Extract the (X, Y) coordinate from the center of the cell holding the provided text.  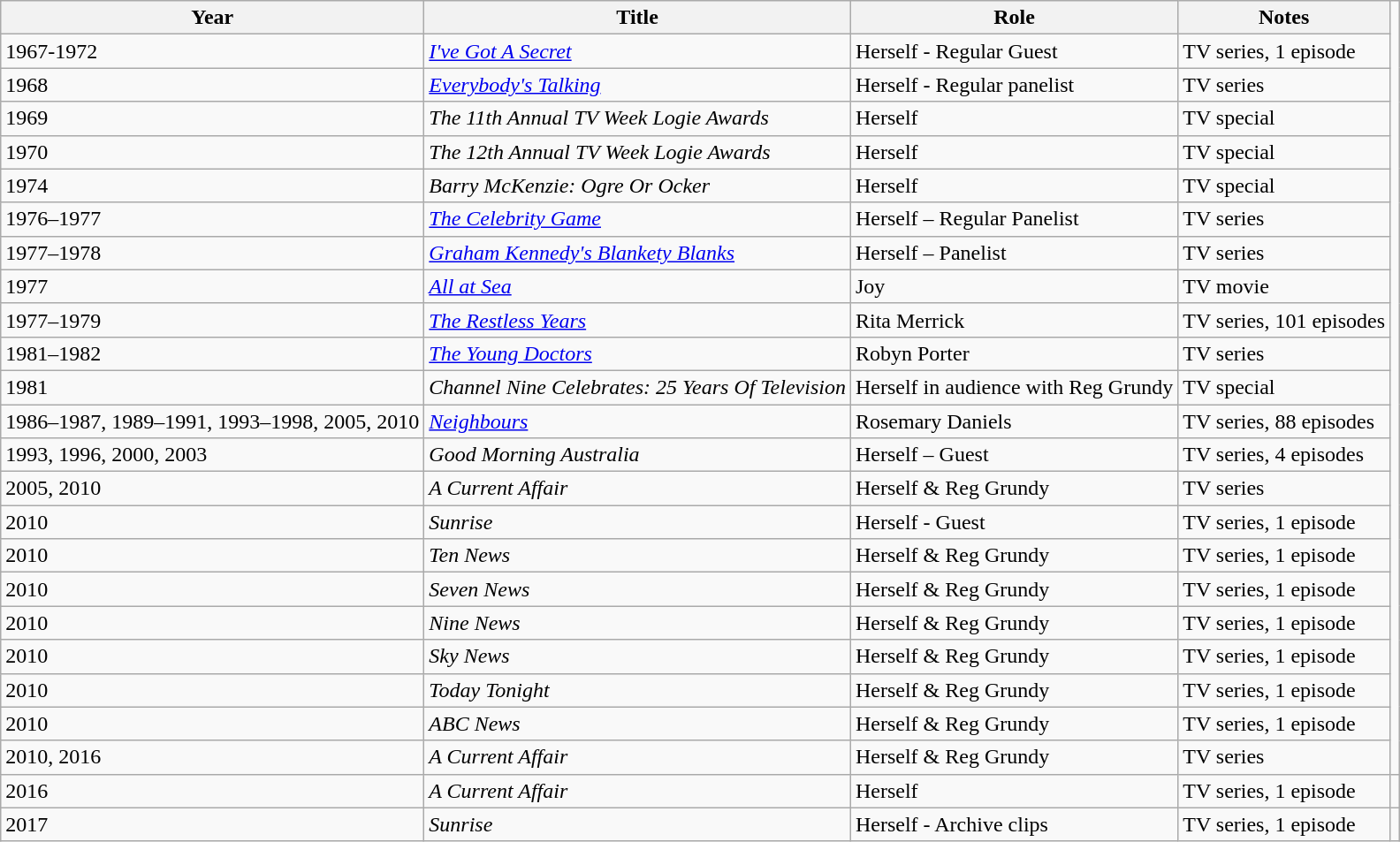
Ten News (638, 556)
Herself in audience with Reg Grundy (1014, 387)
Year (212, 18)
Barry McKenzie: Ogre Or Ocker (638, 186)
Herself – Guest (1014, 455)
1977 (212, 286)
ABC News (638, 724)
All at Sea (638, 286)
2010, 2016 (212, 757)
Rita Merrick (1014, 320)
Herself - Regular Guest (1014, 51)
1974 (212, 186)
TV movie (1284, 286)
1967-1972 (212, 51)
Robyn Porter (1014, 353)
1981–1982 (212, 353)
Herself - Guest (1014, 522)
Rosemary Daniels (1014, 421)
Nine News (638, 623)
The Celebrity Game (638, 219)
Sky News (638, 656)
1968 (212, 85)
TV series, 88 episodes (1284, 421)
Herself – Regular Panelist (1014, 219)
Graham Kennedy's Blankety Blanks (638, 253)
Joy (1014, 286)
2005, 2010 (212, 489)
Seven News (638, 589)
The Young Doctors (638, 353)
Role (1014, 18)
1969 (212, 118)
2016 (212, 791)
Herself – Panelist (1014, 253)
1970 (212, 152)
I've Got A Secret (638, 51)
1986–1987, 1989–1991, 1993–1998, 2005, 2010 (212, 421)
The Restless Years (638, 320)
Notes (1284, 18)
1981 (212, 387)
Herself - Archive clips (1014, 824)
TV series, 101 episodes (1284, 320)
Channel Nine Celebrates: 25 Years Of Television (638, 387)
Title (638, 18)
The 11th Annual TV Week Logie Awards (638, 118)
Herself - Regular panelist (1014, 85)
1993, 1996, 2000, 2003 (212, 455)
2017 (212, 824)
1976–1977 (212, 219)
1977–1978 (212, 253)
Good Morning Australia (638, 455)
1977–1979 (212, 320)
Neighbours (638, 421)
TV series, 4 episodes (1284, 455)
Today Tonight (638, 690)
The 12th Annual TV Week Logie Awards (638, 152)
Everybody's Talking (638, 85)
